Return the (x, y) coordinate for the center point of the cell that contains the specified text.  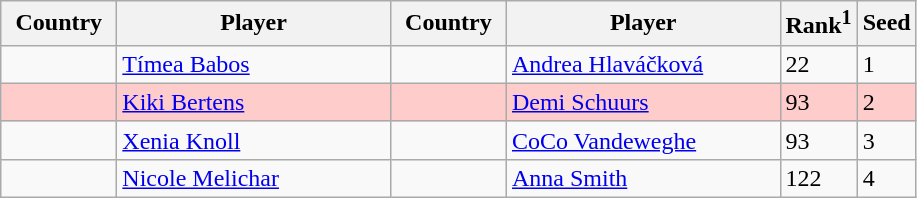
22 (818, 64)
Xenia Knoll (254, 140)
3 (886, 140)
Demi Schuurs (643, 102)
Kiki Bertens (254, 102)
CoCo Vandeweghe (643, 140)
Rank1 (818, 24)
122 (818, 178)
Anna Smith (643, 178)
Tímea Babos (254, 64)
Seed (886, 24)
1 (886, 64)
Nicole Melichar (254, 178)
Andrea Hlaváčková (643, 64)
2 (886, 102)
4 (886, 178)
